From the cell containing the given text, extract its center point as (x, y) coordinate. 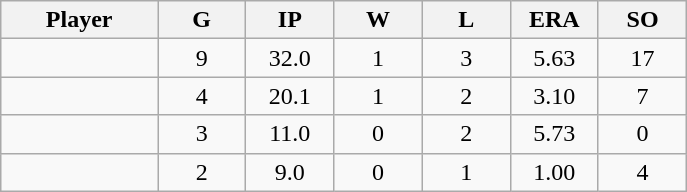
3.10 (554, 96)
Player (80, 20)
L (466, 20)
1.00 (554, 172)
5.73 (554, 134)
9 (202, 58)
11.0 (290, 134)
G (202, 20)
7 (642, 96)
SO (642, 20)
20.1 (290, 96)
W (378, 20)
32.0 (290, 58)
IP (290, 20)
ERA (554, 20)
9.0 (290, 172)
17 (642, 58)
5.63 (554, 58)
